Identify which cell holds the provided text, then report its [x, y] central coordinate. 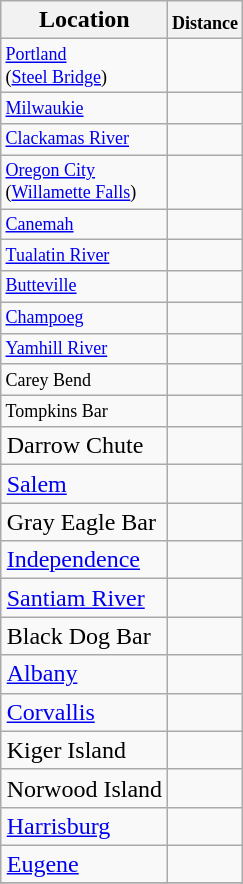
Kiger Island [84, 750]
Independence [84, 560]
Norwood Island [84, 788]
Tompkins Bar [84, 412]
Canemah [84, 224]
Clackamas River [84, 140]
Corvallis [84, 712]
Harrisburg [84, 826]
Salem [84, 484]
Santiam River [84, 598]
Eugene [84, 864]
Yamhill River [84, 348]
Gray Eagle Bar [84, 522]
Butteville [84, 286]
Location [84, 20]
Champoeg [84, 318]
Distance [206, 20]
Portland (Steel Bridge) [84, 66]
Albany [84, 674]
Carey Bend [84, 380]
Milwaukie [84, 108]
Darrow Chute [84, 446]
Oregon City (Willamette Falls) [84, 182]
Tualatin River [84, 256]
Black Dog Bar [84, 636]
